Extract the (X, Y) coordinate from the center of the cell holding the provided text.  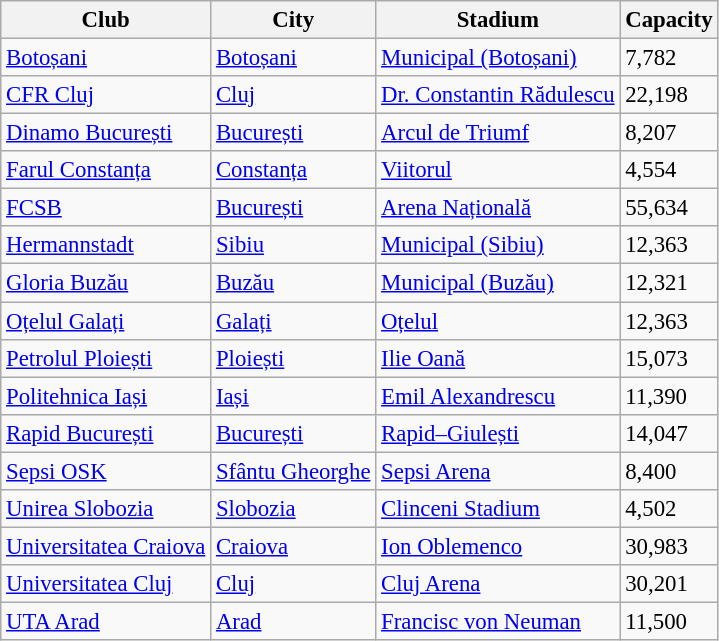
Sepsi OSK (106, 471)
12,321 (669, 283)
FCSB (106, 208)
Farul Constanța (106, 170)
Universitatea Cluj (106, 584)
Gloria Buzău (106, 283)
Ploiești (294, 358)
Capacity (669, 20)
11,390 (669, 396)
11,500 (669, 621)
Rapid București (106, 433)
15,073 (669, 358)
Iași (294, 396)
Francisc von Neuman (498, 621)
Dinamo București (106, 133)
Oțelul Galați (106, 321)
Ion Oblemenco (498, 546)
Clinceni Stadium (498, 509)
14,047 (669, 433)
Hermannstadt (106, 245)
Galați (294, 321)
Emil Alexandrescu (498, 396)
Arad (294, 621)
Viitorul (498, 170)
Unirea Slobozia (106, 509)
UTA Arad (106, 621)
Petrolul Ploiești (106, 358)
Club (106, 20)
Craiova (294, 546)
Sibiu (294, 245)
8,207 (669, 133)
30,983 (669, 546)
55,634 (669, 208)
4,554 (669, 170)
Dr. Constantin Rădulescu (498, 95)
Slobozia (294, 509)
Stadium (498, 20)
Arcul de Triumf (498, 133)
Municipal (Sibiu) (498, 245)
Buzău (294, 283)
Cluj Arena (498, 584)
Rapid–Giulești (498, 433)
Sfântu Gheorghe (294, 471)
30,201 (669, 584)
Politehnica Iași (106, 396)
4,502 (669, 509)
7,782 (669, 58)
CFR Cluj (106, 95)
Ilie Oană (498, 358)
Municipal (Buzău) (498, 283)
Universitatea Craiova (106, 546)
City (294, 20)
Arena Națională (498, 208)
Sepsi Arena (498, 471)
Constanța (294, 170)
22,198 (669, 95)
Oțelul (498, 321)
Municipal (Botoșani) (498, 58)
8,400 (669, 471)
